Detect which cell encompasses the target text, then output its [X, Y] center coordinate. 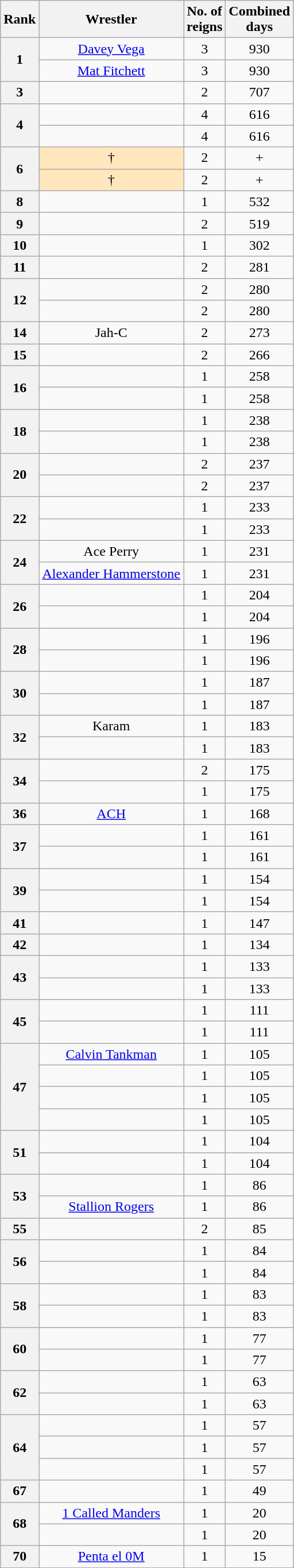
58 [20, 1305]
45 [20, 1021]
67 [20, 1491]
ACH [111, 814]
519 [260, 223]
36 [20, 814]
49 [260, 1491]
12 [20, 300]
Wrestler [111, 20]
168 [260, 814]
Combineddays [260, 20]
70 [20, 1557]
18 [20, 431]
60 [20, 1349]
273 [260, 333]
56 [20, 1261]
Mat Fitchett [111, 71]
11 [20, 267]
1 Called Manders [111, 1513]
32 [20, 737]
8 [20, 202]
39 [20, 890]
62 [20, 1393]
22 [20, 518]
16 [20, 388]
302 [260, 245]
134 [260, 944]
41 [20, 923]
Alexander Hammerstone [111, 573]
68 [20, 1524]
Stallion Rogers [111, 1207]
Rank [20, 20]
24 [20, 562]
53 [20, 1196]
266 [260, 355]
14 [20, 333]
Jah-C [111, 333]
10 [20, 245]
47 [20, 1087]
Penta el 0M [111, 1557]
532 [260, 202]
281 [260, 267]
Karam [111, 726]
707 [260, 92]
28 [20, 650]
26 [20, 606]
85 [260, 1229]
37 [20, 846]
6 [20, 169]
34 [20, 781]
Davey Vega [111, 49]
147 [260, 923]
9 [20, 223]
30 [20, 694]
Calvin Tankman [111, 1054]
55 [20, 1229]
No. ofreigns [204, 20]
64 [20, 1447]
Ace Perry [111, 551]
51 [20, 1152]
43 [20, 977]
42 [20, 944]
